Pinpoint the cell where the given text exists, returning its (x, y) midpoint coordinate. 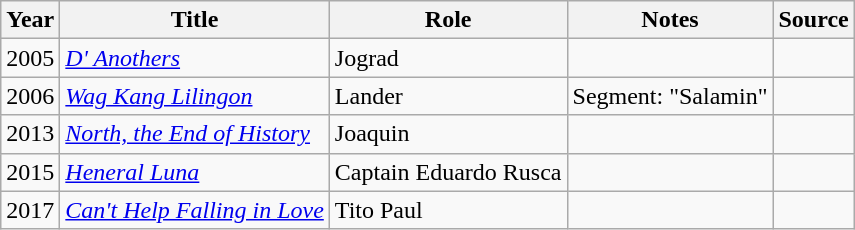
Role (448, 20)
North, the End of History (195, 134)
Segment: "Salamin" (670, 96)
2015 (30, 172)
Tito Paul (448, 210)
Jograd (448, 58)
Captain Eduardo Rusca (448, 172)
2005 (30, 58)
2006 (30, 96)
D' Anothers (195, 58)
Source (814, 20)
Can't Help Falling in Love (195, 210)
Heneral Luna (195, 172)
Wag Kang Lilingon (195, 96)
2013 (30, 134)
Title (195, 20)
Year (30, 20)
Lander (448, 96)
Joaquin (448, 134)
2017 (30, 210)
Notes (670, 20)
